Locate the cell with the specified text and output its [X, Y] center coordinate. 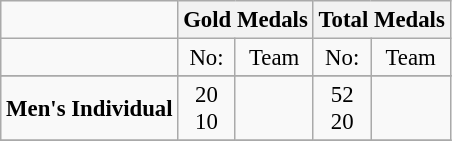
52 20 [342, 108]
Men's Individual [90, 108]
20 10 [206, 108]
Gold Medals [246, 20]
Total Medals [382, 20]
